From the cell containing the given text, extract its center point as [X, Y] coordinate. 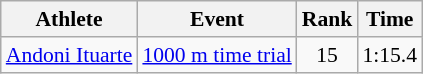
1:15.4 [390, 55]
15 [328, 55]
Rank [328, 19]
Athlete [70, 19]
1000 m time trial [216, 55]
Event [216, 19]
Time [390, 19]
Andoni Ituarte [70, 55]
